Identify which cell holds the provided text, then report its [x, y] central coordinate. 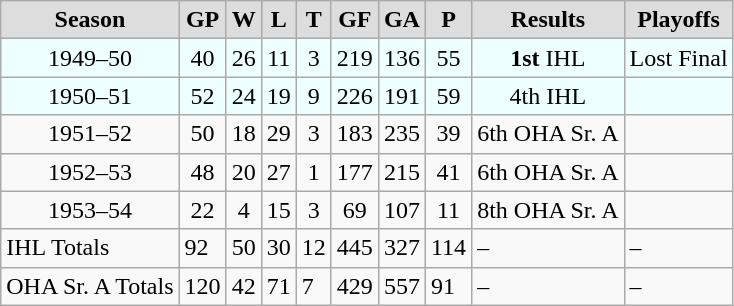
L [278, 20]
191 [402, 96]
136 [402, 58]
59 [448, 96]
114 [448, 248]
40 [202, 58]
177 [354, 172]
183 [354, 134]
55 [448, 58]
P [448, 20]
1st IHL [548, 58]
22 [202, 210]
429 [354, 286]
52 [202, 96]
19 [278, 96]
12 [314, 248]
GA [402, 20]
27 [278, 172]
445 [354, 248]
1 [314, 172]
GF [354, 20]
7 [314, 286]
Lost Final [678, 58]
120 [202, 286]
215 [402, 172]
Season [90, 20]
OHA Sr. A Totals [90, 286]
91 [448, 286]
39 [448, 134]
9 [314, 96]
26 [244, 58]
T [314, 20]
30 [278, 248]
107 [402, 210]
235 [402, 134]
20 [244, 172]
226 [354, 96]
69 [354, 210]
8th OHA Sr. A [548, 210]
4th IHL [548, 96]
1951–52 [90, 134]
1952–53 [90, 172]
W [244, 20]
15 [278, 210]
48 [202, 172]
92 [202, 248]
41 [448, 172]
327 [402, 248]
219 [354, 58]
1949–50 [90, 58]
4 [244, 210]
IHL Totals [90, 248]
18 [244, 134]
29 [278, 134]
71 [278, 286]
Results [548, 20]
1950–51 [90, 96]
24 [244, 96]
42 [244, 286]
Playoffs [678, 20]
1953–54 [90, 210]
557 [402, 286]
GP [202, 20]
